Return [x, y] of the center of cell containing provided text 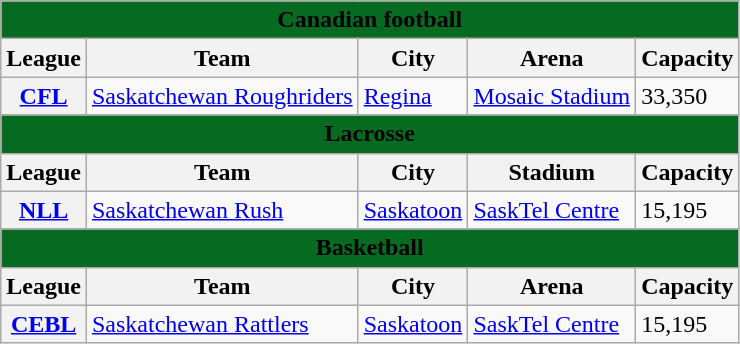
CFL [44, 96]
Saskatchewan Rush [222, 210]
Saskatchewan Rattlers [222, 324]
Regina [413, 96]
Mosaic Stadium [552, 96]
Saskatchewan Roughriders [222, 96]
CEBL [44, 324]
Canadian football [370, 20]
NLL [44, 210]
33,350 [688, 96]
Lacrosse [370, 134]
Stadium [552, 172]
Basketball [370, 248]
